Provide the [x, y] coordinate of the cell's center where the given text is located.  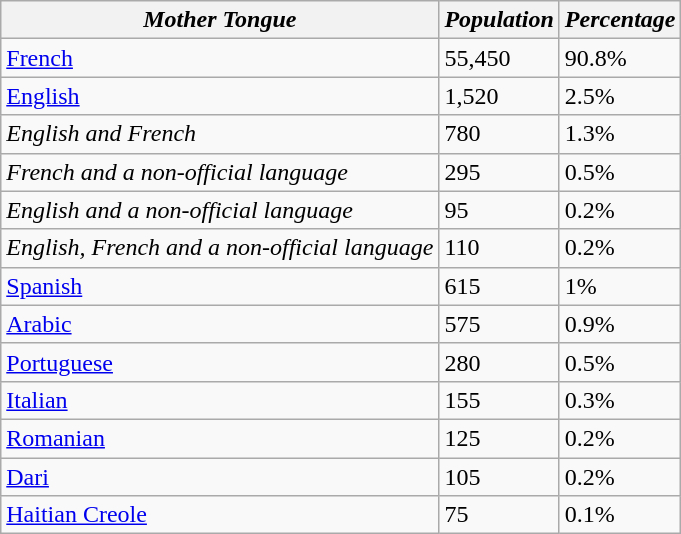
295 [499, 172]
1% [620, 286]
0.9% [620, 324]
575 [499, 324]
75 [499, 515]
1,520 [499, 96]
90.8% [620, 58]
1.3% [620, 134]
2.5% [620, 96]
280 [499, 362]
Arabic [220, 324]
Spanish [220, 286]
Portuguese [220, 362]
Population [499, 20]
95 [499, 210]
125 [499, 438]
0.3% [620, 400]
Haitian Creole [220, 515]
Mother Tongue [220, 20]
Dari [220, 477]
0.1% [620, 515]
110 [499, 248]
French and a non-official language [220, 172]
English and French [220, 134]
55,450 [499, 58]
English [220, 96]
English and a non-official language [220, 210]
Romanian [220, 438]
French [220, 58]
615 [499, 286]
Italian [220, 400]
Percentage [620, 20]
155 [499, 400]
780 [499, 134]
105 [499, 477]
English, French and a non-official language [220, 248]
